Return the (x, y) coordinate for the center point of the cell that contains the specified text.  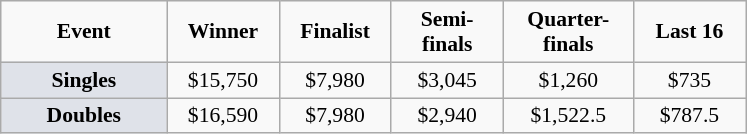
Singles (84, 80)
Finalist (335, 32)
$1,260 (568, 80)
$1,522.5 (568, 116)
$735 (689, 80)
$2,940 (447, 116)
$787.5 (689, 116)
$16,590 (223, 116)
Last 16 (689, 32)
$3,045 (447, 80)
$15,750 (223, 80)
Semi-finals (447, 32)
Doubles (84, 116)
Quarter-finals (568, 32)
Event (84, 32)
Winner (223, 32)
